Search for the cell housing the specified text and yield its (X, Y) center coordinate. 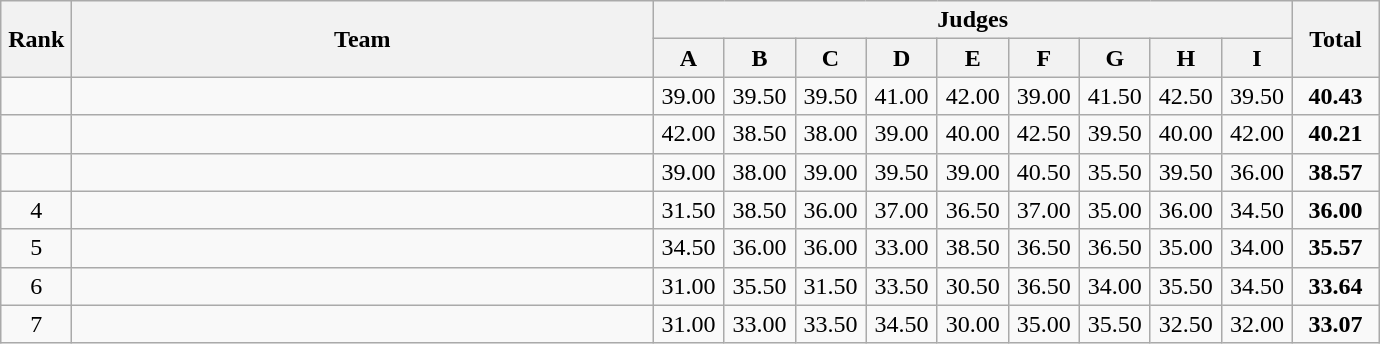
40.50 (1044, 172)
E (972, 58)
Rank (36, 39)
32.50 (1186, 324)
40.43 (1335, 96)
30.00 (972, 324)
4 (36, 210)
38.57 (1335, 172)
33.64 (1335, 286)
I (1256, 58)
B (760, 58)
35.57 (1335, 248)
6 (36, 286)
33.07 (1335, 324)
32.00 (1256, 324)
41.00 (902, 96)
Total (1335, 39)
G (1114, 58)
40.21 (1335, 134)
30.50 (972, 286)
Judges (973, 20)
H (1186, 58)
F (1044, 58)
Team (362, 39)
D (902, 58)
C (830, 58)
41.50 (1114, 96)
5 (36, 248)
7 (36, 324)
A (688, 58)
